Return the [X, Y] coordinate for the center point of the cell that contains the specified text.  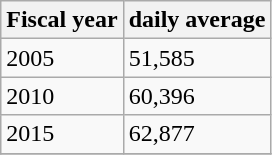
daily average [197, 20]
62,877 [197, 134]
51,585 [197, 58]
2010 [62, 96]
2015 [62, 134]
Fiscal year [62, 20]
60,396 [197, 96]
2005 [62, 58]
